Search for the cell housing the specified text and yield its (X, Y) center coordinate. 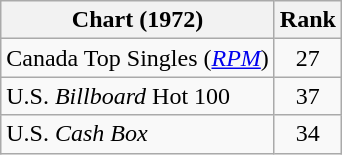
34 (308, 134)
U.S. Cash Box (138, 134)
Chart (1972) (138, 20)
27 (308, 58)
U.S. Billboard Hot 100 (138, 96)
37 (308, 96)
Canada Top Singles (RPM) (138, 58)
Rank (308, 20)
